Provide the [X, Y] coordinate of the cell's center where the given text is located.  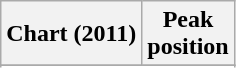
Chart (2011) [72, 34]
Peakposition [188, 34]
